Pinpoint the cell where the given text exists, returning its (X, Y) midpoint coordinate. 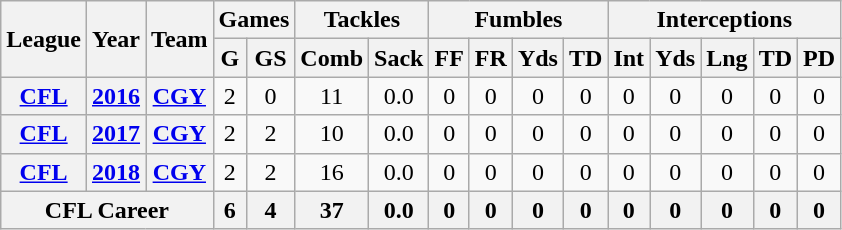
Team (180, 39)
2016 (116, 96)
6 (230, 210)
Lng (727, 58)
Comb (332, 58)
Fumbles (518, 20)
G (230, 58)
4 (270, 210)
Year (116, 39)
16 (332, 172)
PD (820, 58)
Tackles (362, 20)
FF (449, 58)
Games (254, 20)
Int (629, 58)
37 (332, 210)
GS (270, 58)
FR (490, 58)
Sack (399, 58)
CFL Career (107, 210)
2017 (116, 134)
11 (332, 96)
2018 (116, 172)
10 (332, 134)
League (44, 39)
Interceptions (724, 20)
